Find where the given text appears and provide that cell's center as (X, Y) coordinate. 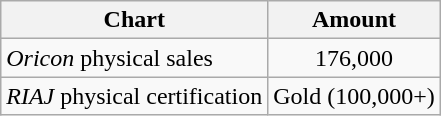
RIAJ physical certification (134, 96)
Oricon physical sales (134, 58)
Chart (134, 20)
Gold (100,000+) (354, 96)
Amount (354, 20)
176,000 (354, 58)
